Detect which cell encompasses the target text, then output its [x, y] center coordinate. 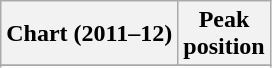
Peakposition [224, 34]
Chart (2011–12) [90, 34]
